From the cell containing the given text, extract its center point as [x, y] coordinate. 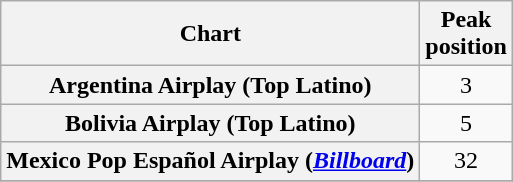
Peakposition [466, 34]
Bolivia Airplay (Top Latino) [210, 123]
Mexico Pop Español Airplay (Billboard) [210, 161]
Chart [210, 34]
32 [466, 161]
Argentina Airplay (Top Latino) [210, 85]
5 [466, 123]
3 [466, 85]
